Locate the cell with the specified text and output its [X, Y] center coordinate. 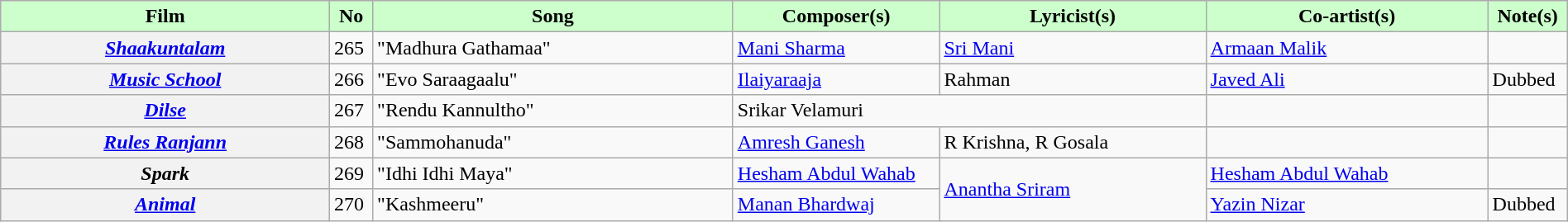
"Evo Saraagaalu" [553, 79]
Song [553, 17]
Music School [165, 79]
"Rendu Kannultho" [553, 111]
Animal [165, 205]
Mani Sharma [836, 48]
Rules Ranjann [165, 142]
Dilse [165, 111]
R Krishna, R Gosala [1073, 142]
266 [351, 79]
Javed Ali [1346, 79]
Co-artist(s) [1346, 17]
Manan Bhardwaj [836, 205]
Film [165, 17]
269 [351, 173]
Armaan Malik [1346, 48]
"Sammohanuda" [553, 142]
"Kashmeeru" [553, 205]
Srikar Velamuri [969, 111]
Rahman [1073, 79]
"Idhi Idhi Maya" [553, 173]
Amresh Ganesh [836, 142]
Yazin Nizar [1346, 205]
Ilaiyaraaja [836, 79]
No [351, 17]
268 [351, 142]
Composer(s) [836, 17]
270 [351, 205]
267 [351, 111]
Lyricist(s) [1073, 17]
265 [351, 48]
Note(s) [1527, 17]
"Madhura Gathamaa" [553, 48]
Anantha Sriram [1073, 189]
Sri Mani [1073, 48]
Shaakuntalam [165, 48]
Spark [165, 173]
